Detect which cell encompasses the target text, then output its [X, Y] center coordinate. 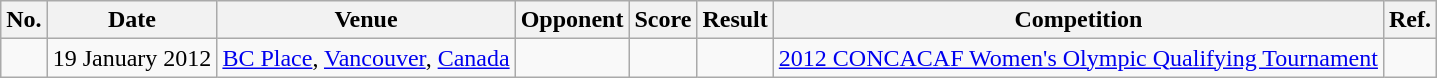
Venue [366, 20]
Score [663, 20]
Competition [1078, 20]
BC Place, Vancouver, Canada [366, 58]
Date [132, 20]
Opponent [572, 20]
2012 CONCACAF Women's Olympic Qualifying Tournament [1078, 58]
19 January 2012 [132, 58]
Result [735, 20]
Ref. [1410, 20]
No. [24, 20]
